From the cell containing the given text, extract its center point as [X, Y] coordinate. 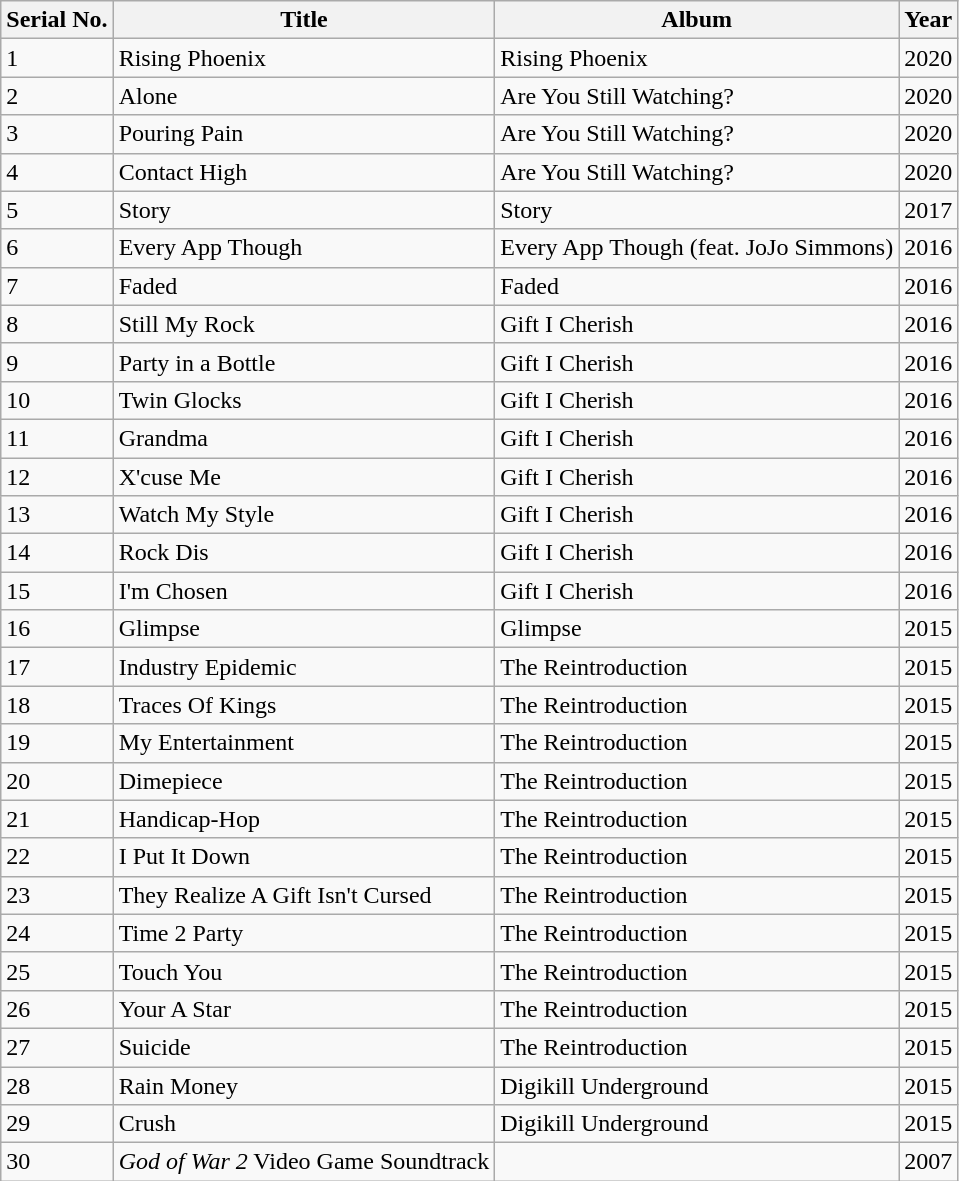
I'm Chosen [304, 591]
Crush [304, 1124]
Album [697, 20]
Alone [304, 96]
8 [57, 324]
22 [57, 857]
10 [57, 400]
Every App Though [304, 248]
14 [57, 553]
X'cuse Me [304, 477]
25 [57, 971]
5 [57, 210]
Every App Though (feat. JoJo Simmons) [697, 248]
Title [304, 20]
Handicap-Hop [304, 819]
Suicide [304, 1047]
30 [57, 1162]
3 [57, 134]
18 [57, 705]
Serial No. [57, 20]
2007 [928, 1162]
15 [57, 591]
Traces Of Kings [304, 705]
4 [57, 172]
Pouring Pain [304, 134]
19 [57, 743]
16 [57, 629]
2 [57, 96]
Year [928, 20]
24 [57, 933]
13 [57, 515]
Rock Dis [304, 553]
Still My Rock [304, 324]
6 [57, 248]
Rain Money [304, 1085]
Contact High [304, 172]
9 [57, 362]
Grandma [304, 438]
Touch You [304, 971]
Time 2 Party [304, 933]
God of War 2 Video Game Soundtrack [304, 1162]
1 [57, 58]
21 [57, 819]
17 [57, 667]
2017 [928, 210]
23 [57, 895]
26 [57, 1009]
Party in a Bottle [304, 362]
Industry Epidemic [304, 667]
12 [57, 477]
They Realize A Gift Isn't Cursed [304, 895]
I Put It Down [304, 857]
Dimepiece [304, 781]
Twin Glocks [304, 400]
29 [57, 1124]
Your A Star [304, 1009]
11 [57, 438]
28 [57, 1085]
Watch My Style [304, 515]
My Entertainment [304, 743]
27 [57, 1047]
20 [57, 781]
7 [57, 286]
